Return the [x, y] coordinate for the center point of the cell that contains the specified text.  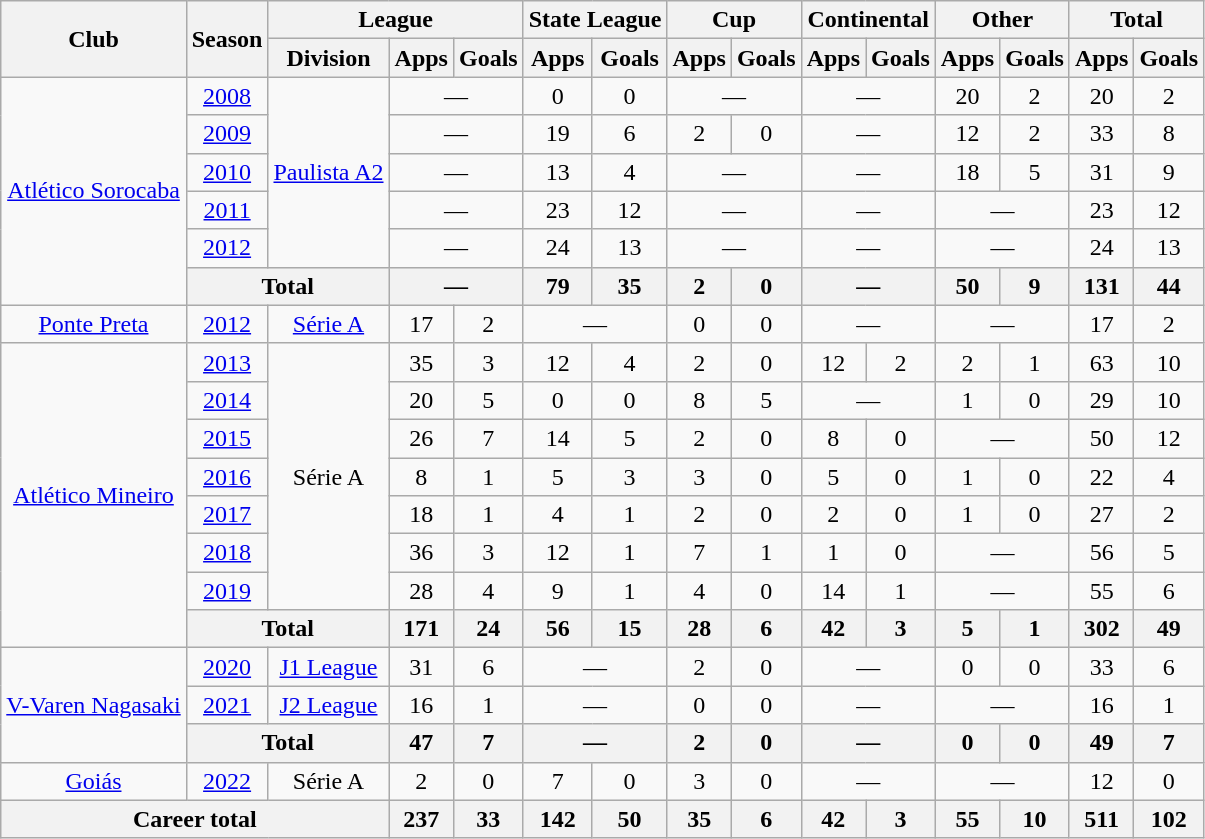
79 [558, 286]
League [396, 20]
Atlético Mineiro [94, 495]
36 [421, 553]
63 [1101, 362]
2017 [227, 515]
2022 [227, 781]
2009 [227, 134]
47 [421, 743]
511 [1101, 819]
Paulista A2 [328, 172]
15 [630, 629]
Goiás [94, 781]
2014 [227, 400]
Continental [868, 20]
26 [421, 438]
131 [1101, 286]
2008 [227, 96]
2011 [227, 210]
102 [1169, 819]
2016 [227, 477]
302 [1101, 629]
171 [421, 629]
2015 [227, 438]
19 [558, 134]
2020 [227, 667]
237 [421, 819]
29 [1101, 400]
Atlético Sorocaba [94, 191]
2010 [227, 172]
2021 [227, 705]
State League [595, 20]
J1 League [328, 667]
2013 [227, 362]
Season [227, 39]
J2 League [328, 705]
Other [1002, 20]
Ponte Preta [94, 324]
27 [1101, 515]
Career total [195, 819]
Club [94, 39]
V-Varen Nagasaki [94, 705]
142 [558, 819]
Division [328, 58]
Cup [734, 20]
2019 [227, 591]
2018 [227, 553]
22 [1101, 477]
44 [1169, 286]
